Provide the [X, Y] coordinate of the cell's center where the given text is located.  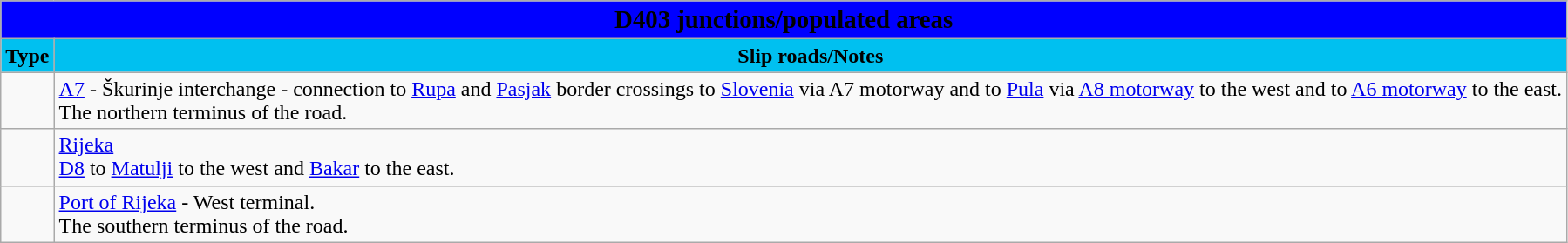
D403 junctions/populated areas [784, 20]
Slip roads/Notes [811, 56]
Type [28, 56]
Port of Rijeka - West terminal.The southern terminus of the road. [811, 214]
Rijeka D8 to Matulji to the west and Bakar to the east. [811, 157]
